Provide the [x, y] coordinate of the cell's center where the given text is located.  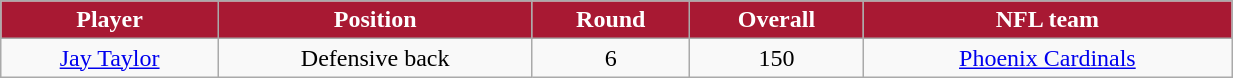
Jay Taylor [110, 58]
Round [611, 20]
Phoenix Cardinals [1047, 58]
6 [611, 58]
Position [374, 20]
NFL team [1047, 20]
150 [776, 58]
Player [110, 20]
Overall [776, 20]
Defensive back [374, 58]
